Determine the [X, Y] coordinate at the center of the cell enclosing the given text.  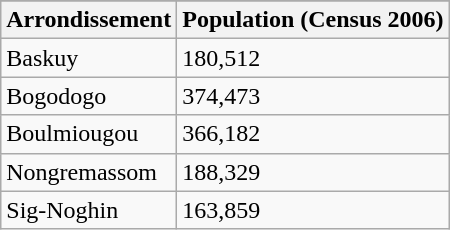
188,329 [313, 172]
Baskuy [89, 58]
Population (Census 2006) [313, 20]
Nongremassom [89, 172]
180,512 [313, 58]
Boulmiougou [89, 134]
Bogodogo [89, 96]
163,859 [313, 210]
374,473 [313, 96]
Sig-Noghin [89, 210]
Arrondissement [89, 20]
366,182 [313, 134]
